Find where the given text appears and provide that cell's center as [X, Y] coordinate. 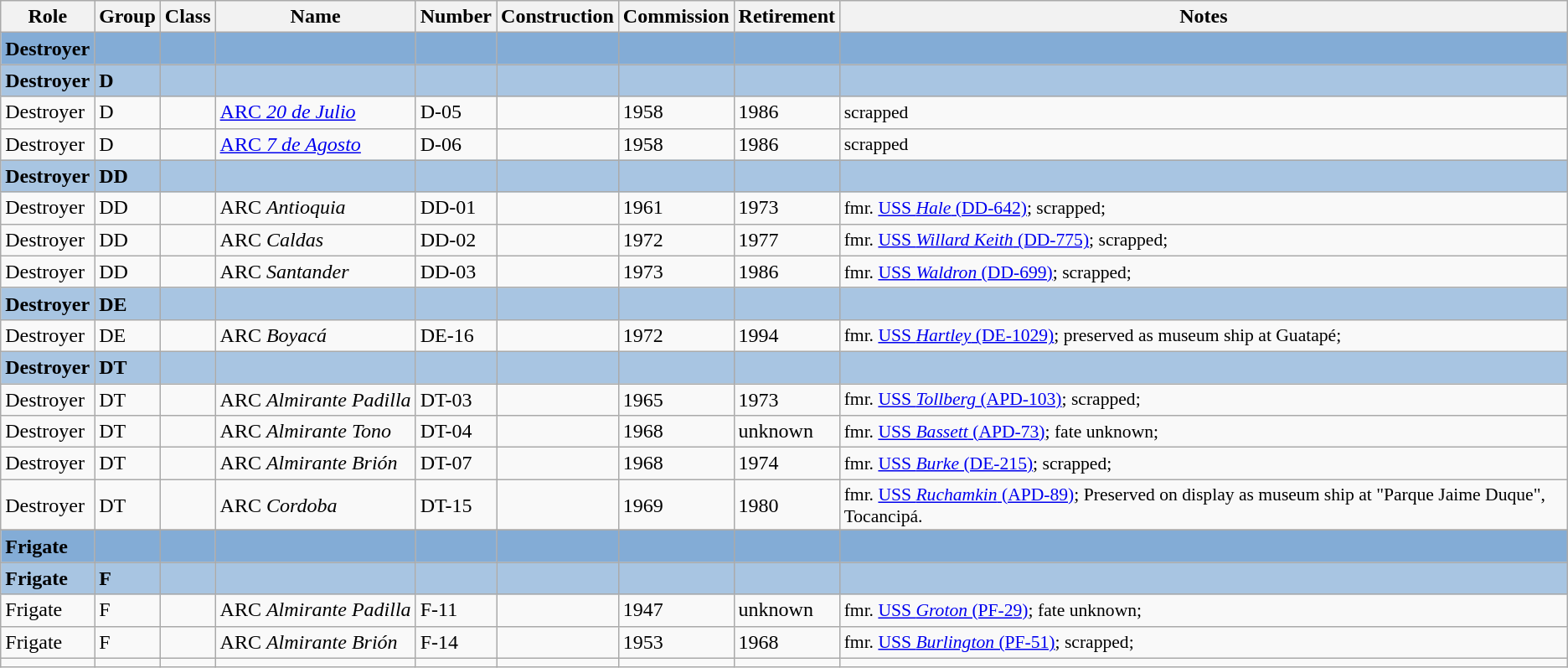
Role [48, 17]
F-14 [456, 642]
DT-04 [456, 432]
fmr. USS Willard Keith (DD-775); scrapped; [1204, 240]
DD-03 [456, 272]
DD-01 [456, 208]
Retirement [787, 17]
fmr. USS Ruchamkin (APD-89); Preserved on display as museum ship at "Parque Jaime Duque", Tocancipá. [1204, 505]
fmr. USS Groton (PF-29); fate unknown; [1204, 610]
Notes [1204, 17]
Construction [558, 17]
Commission [676, 17]
1965 [676, 400]
Number [456, 17]
1947 [676, 610]
D-05 [456, 112]
1977 [787, 240]
DE-16 [456, 335]
DT-07 [456, 463]
DT-03 [456, 400]
fmr. USS Bassett (APD-73); fate unknown; [1204, 432]
1953 [676, 642]
ARC Boyacá [315, 335]
1974 [787, 463]
fmr. USS Waldron (DD-699); scrapped; [1204, 272]
fmr. USS Tollberg (APD-103); scrapped; [1204, 400]
ARC Caldas [315, 240]
DT-15 [456, 505]
F-11 [456, 610]
fmr. USS Hale (DD-642); scrapped; [1204, 208]
Name [315, 17]
fmr. USS Burlington (PF-51); scrapped; [1204, 642]
Group [127, 17]
ARC 7 de Agosto [315, 144]
fmr. USS Hartley (DE-1029); preserved as museum ship at Guatapé; [1204, 335]
DD-02 [456, 240]
ARC 20 de Julio [315, 112]
ARC Almirante Tono [315, 432]
1980 [787, 505]
1969 [676, 505]
D-06 [456, 144]
fmr. USS Burke (DE-215); scrapped; [1204, 463]
ARC Santander [315, 272]
ARC Antioquia [315, 208]
Class [188, 17]
1961 [676, 208]
ARC Cordoba [315, 505]
1994 [787, 335]
